Output the (x, y) coordinate of the center of the cell containing the given text.  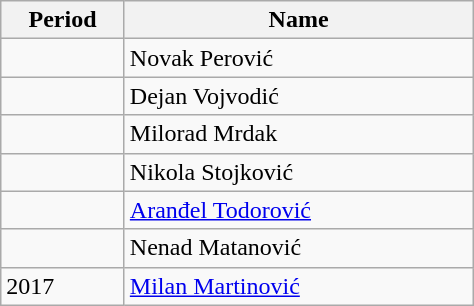
Novak Perović (298, 58)
Dejan Vojvodić (298, 96)
Nikola Stojković (298, 172)
Aranđel Todorović (298, 210)
Name (298, 20)
2017 (63, 286)
Milan Martinović (298, 286)
Nenad Matanović (298, 248)
Period (63, 20)
Milorad Mrdak (298, 134)
